Identify which cell holds the provided text, then report its (X, Y) central coordinate. 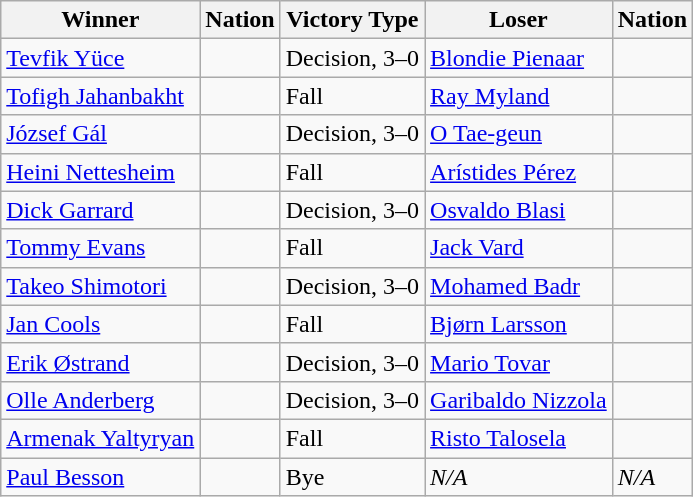
Tevfik Yüce (100, 58)
Erik Østrand (100, 362)
Bjørn Larsson (519, 324)
O Tae-geun (519, 134)
Osvaldo Blasi (519, 210)
Jack Vard (519, 248)
Victory Type (352, 20)
Tofigh Jahanbakht (100, 96)
József Gál (100, 134)
Blondie Pienaar (519, 58)
Ray Myland (519, 96)
Heini Nettesheim (100, 172)
Mohamed Badr (519, 286)
Jan Cools (100, 324)
Takeo Shimotori (100, 286)
Risto Talosela (519, 438)
Mario Tovar (519, 362)
Garibaldo Nizzola (519, 400)
Bye (352, 477)
Paul Besson (100, 477)
Tommy Evans (100, 248)
Armenak Yaltyryan (100, 438)
Olle Anderberg (100, 400)
Arístides Pérez (519, 172)
Winner (100, 20)
Loser (519, 20)
Dick Garrard (100, 210)
